Return (X, Y) of the center of cell containing provided text 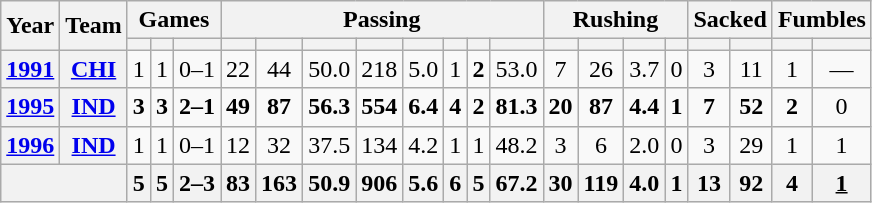
Sacked (730, 20)
20 (560, 107)
163 (280, 183)
5.0 (424, 69)
44 (280, 69)
52 (751, 107)
29 (751, 145)
Rushing (616, 20)
Team (94, 26)
26 (601, 69)
1991 (30, 69)
4.2 (424, 145)
554 (380, 107)
49 (238, 107)
81.3 (516, 107)
4.0 (644, 183)
32 (280, 145)
67.2 (516, 183)
Year (30, 26)
92 (751, 183)
12 (238, 145)
3.7 (644, 69)
1995 (30, 107)
83 (238, 183)
53.0 (516, 69)
48.2 (516, 145)
Games (174, 20)
2.0 (644, 145)
906 (380, 183)
119 (601, 183)
134 (380, 145)
56.3 (330, 107)
Fumbles (822, 20)
2–3 (196, 183)
6.4 (424, 107)
30 (560, 183)
13 (709, 183)
5.6 (424, 183)
37.5 (330, 145)
1996 (30, 145)
11 (751, 69)
CHI (94, 69)
50.0 (330, 69)
2–1 (196, 107)
22 (238, 69)
4.4 (644, 107)
50.9 (330, 183)
218 (380, 69)
— (842, 69)
Passing (382, 20)
